Detect which cell encompasses the target text, then output its (X, Y) center coordinate. 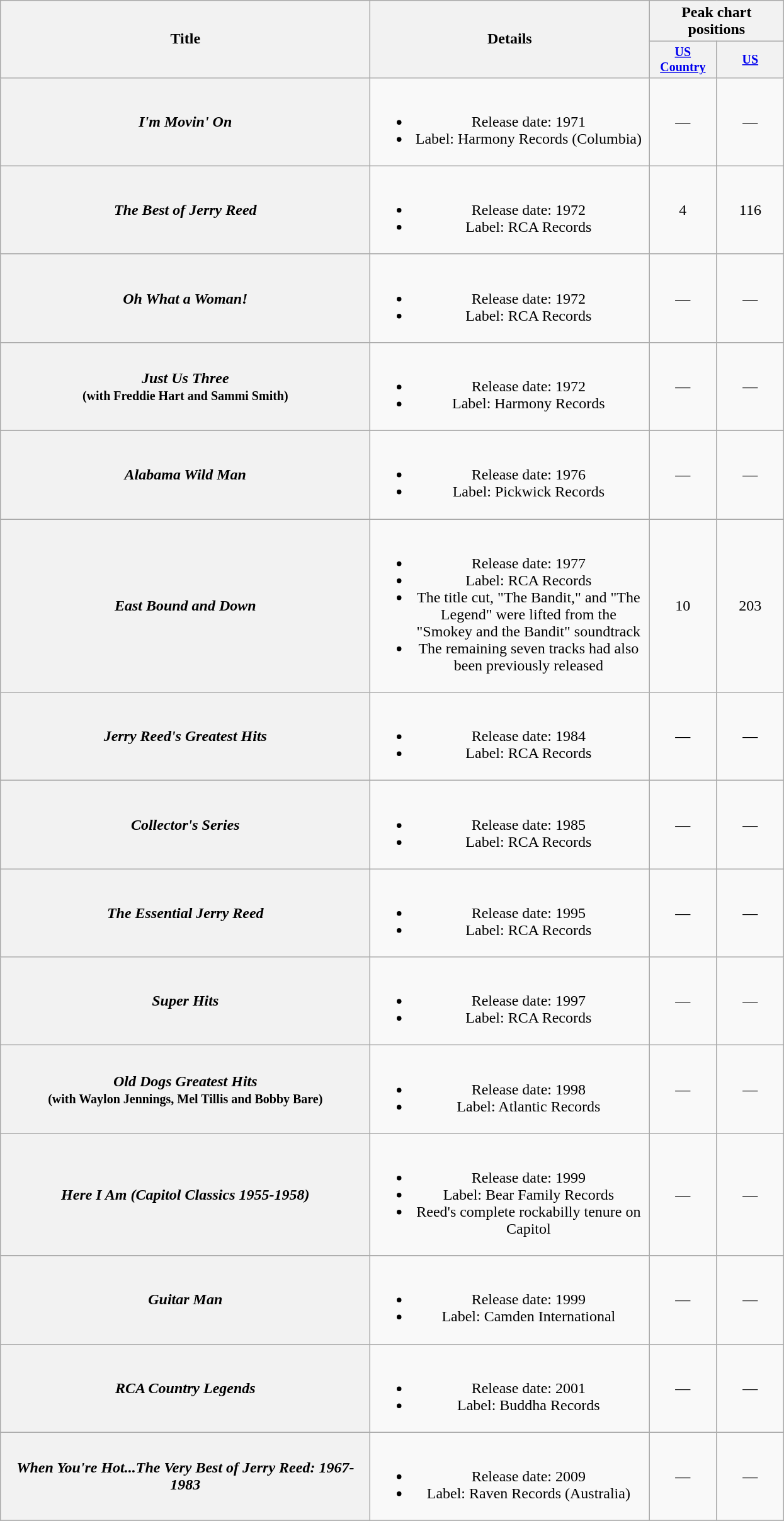
Release date: 1999Label: Bear Family RecordsReed's complete rockabilly tenure on Capitol (510, 1195)
Collector's Series (185, 825)
Just Us Three(with Freddie Hart and Sammi Smith) (185, 386)
4 (683, 210)
Guitar Man (185, 1300)
Release date: 2001Label: Buddha Records (510, 1388)
Super Hits (185, 1001)
Alabama Wild Man (185, 475)
US Country (683, 59)
Old Dogs Greatest Hits(with Waylon Jennings, Mel Tillis and Bobby Bare) (185, 1089)
Jerry Reed's Greatest Hits (185, 737)
Release date: 1984Label: RCA Records (510, 737)
US (751, 59)
Release date: 1999Label: Camden International (510, 1300)
116 (751, 210)
Release date: 2009Label: Raven Records (Australia) (510, 1476)
The Essential Jerry Reed (185, 913)
Release date: 1985Label: RCA Records (510, 825)
Oh What a Woman! (185, 298)
Release date: 1976Label: Pickwick Records (510, 475)
When You're Hot...The Very Best of Jerry Reed: 1967-1983 (185, 1476)
10 (683, 606)
Here I Am (Capitol Classics 1955-1958) (185, 1195)
I'm Movin' On (185, 122)
East Bound and Down (185, 606)
Release date: 1995Label: RCA Records (510, 913)
Release date: 1971Label: Harmony Records (Columbia) (510, 122)
Release date: 1998Label: Atlantic Records (510, 1089)
RCA Country Legends (185, 1388)
Peak chartpositions (717, 21)
Title (185, 39)
Details (510, 39)
The Best of Jerry Reed (185, 210)
Release date: 1997Label: RCA Records (510, 1001)
Release date: 1972Label: Harmony Records (510, 386)
203 (751, 606)
